For the text-containing cell, return its midpoint in (x, y) coordinate format. 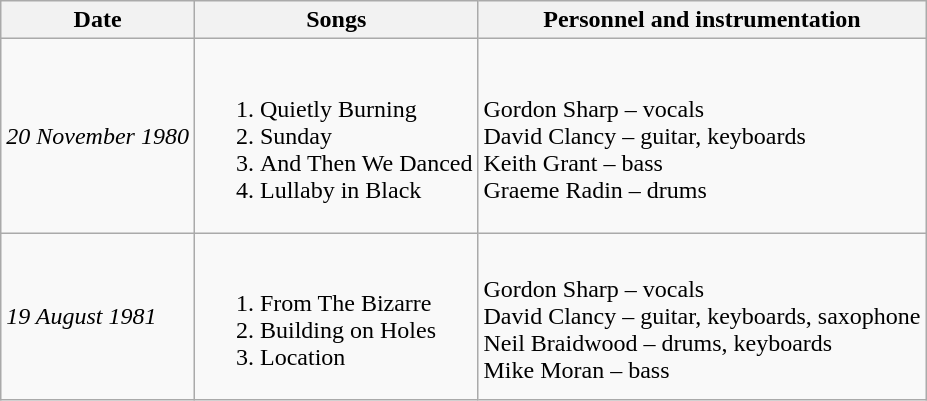
Gordon Sharp – vocals David Clancy – guitar, keyboards Keith Grant – bass Graeme Radin – drums (702, 136)
Personnel and instrumentation (702, 20)
Gordon Sharp – vocals David Clancy – guitar, keyboards, saxophone Neil Braidwood – drums, keyboards Mike Moran – bass (702, 316)
Quietly BurningSundayAnd Then We DancedLullaby in Black (336, 136)
19 August 1981 (98, 316)
Date (98, 20)
20 November 1980 (98, 136)
Songs (336, 20)
From The BizarreBuilding on HolesLocation (336, 316)
